Search for the cell housing the specified text and yield its [X, Y] center coordinate. 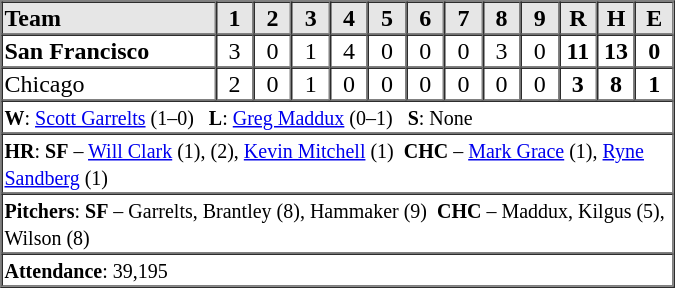
13 [616, 50]
9 [540, 18]
Pitchers: SF – Garrelts, Brantley (8), Hammaker (9) CHC – Maddux, Kilgus (5), Wilson (8) [338, 224]
San Francisco [109, 50]
H [616, 18]
Attendance: 39,195 [338, 270]
W: Scott Garrelts (1–0) L: Greg Maddux (0–1) S: None [338, 116]
6 [425, 18]
Team [109, 18]
7 [463, 18]
5 [387, 18]
HR: SF – Will Clark (1), (2), Kevin Mitchell (1) CHC – Mark Grace (1), Ryne Sandberg (1) [338, 164]
E [654, 18]
Chicago [109, 84]
R [578, 18]
11 [578, 50]
